Output the (X, Y) coordinate of the center of the cell containing the given text.  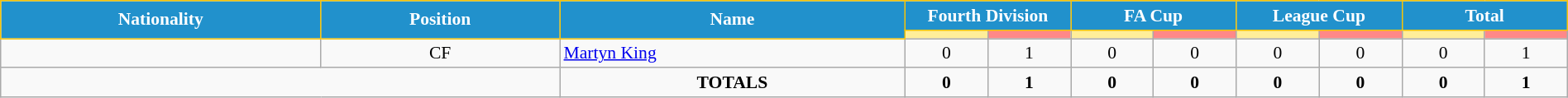
Fourth Division (987, 16)
Name (732, 20)
League Cup (1319, 16)
Total (1484, 16)
FA Cup (1153, 16)
CF (440, 54)
Nationality (160, 20)
Position (440, 20)
Martyn King (732, 54)
TOTALS (732, 83)
